Locate the cell with the specified text and output its (x, y) center coordinate. 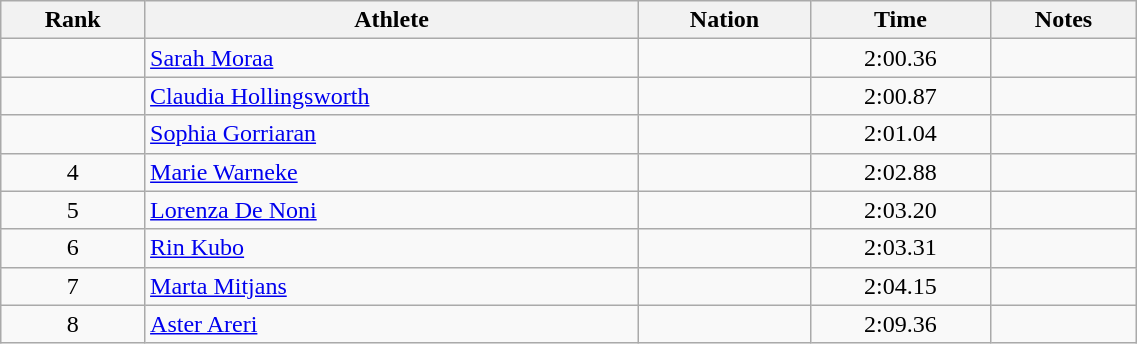
8 (73, 324)
Marie Warneke (392, 172)
Sophia Gorriaran (392, 134)
2:03.20 (900, 210)
2:03.31 (900, 248)
2:00.87 (900, 96)
Sarah Moraa (392, 58)
Athlete (392, 20)
Time (900, 20)
7 (73, 286)
2:09.36 (900, 324)
2:01.04 (900, 134)
Claudia Hollingsworth (392, 96)
2:04.15 (900, 286)
Rank (73, 20)
2:02.88 (900, 172)
Marta Mitjans (392, 286)
Lorenza De Noni (392, 210)
5 (73, 210)
Aster Areri (392, 324)
2:00.36 (900, 58)
Notes (1064, 20)
Rin Kubo (392, 248)
6 (73, 248)
4 (73, 172)
Nation (724, 20)
